Find where the given text appears and provide that cell's center as [x, y] coordinate. 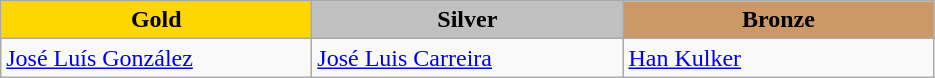
Bronze [778, 20]
Silver [468, 20]
José Luís González [156, 58]
Han Kulker [778, 58]
José Luis Carreira [468, 58]
Gold [156, 20]
